For the text-containing cell, return its midpoint in (X, Y) coordinate format. 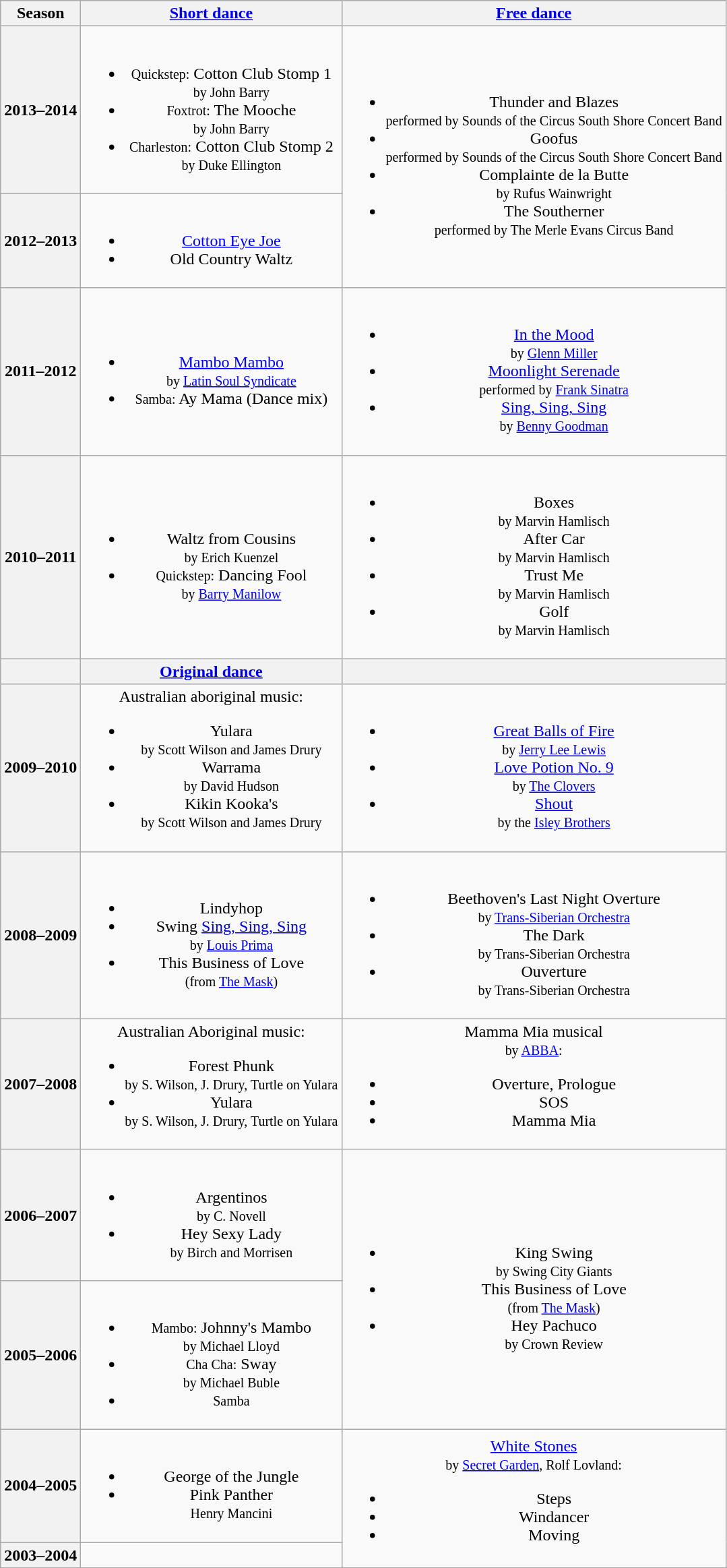
Free dance (534, 13)
Original dance (212, 671)
2003–2004 (40, 1555)
George of the JunglePink Panther Henry Mancini (212, 1486)
Cotton Eye JoeOld Country Waltz (212, 241)
Mamma Mia musical by ABBA: Overture, PrologueSOSMamma Mia (534, 1084)
Mambo: Johnny's Mambo by Michael Lloyd Cha Cha: Sway by Michael Buble Samba (212, 1355)
Waltz from Cousins by Erich Kuenzel Quickstep: Dancing Fool by Barry Manilow (212, 557)
2010–2011 (40, 557)
2012–2013 (40, 241)
Season (40, 13)
Beethoven's Last Night Overture by Trans-Siberian Orchestra The Dark by Trans-Siberian Orchestra Ouverture by Trans-Siberian Orchestra (534, 935)
Boxes by Marvin Hamlisch After Car by Marvin Hamlisch Trust Me by Marvin Hamlisch Golf by Marvin Hamlisch (534, 557)
Great Balls of Fire by Jerry Lee Lewis Love Potion No. 9 by The Clovers Shout by the Isley Brothers (534, 768)
2008–2009 (40, 935)
Mambo Mambo by Latin Soul Syndicate Samba: Ay Mama (Dance mix) (212, 371)
Australian aboriginal music:Yulara by Scott Wilson and James Drury Warrama by David Hudson Kikin Kooka's by Scott Wilson and James Drury (212, 768)
Argentinos by C. Novell Hey Sexy Lady by Birch and Morrisen (212, 1215)
LindyhopSwing Sing, Sing, Sing by Louis Prima This Business of Love (from The Mask) (212, 935)
2013–2014 (40, 110)
Short dance (212, 13)
2011–2012 (40, 371)
2006–2007 (40, 1215)
2009–2010 (40, 768)
2005–2006 (40, 1355)
White Stones by Secret Garden, Rolf Lovland:StepsWindancerMoving (534, 1498)
King Swing by Swing City Giants This Business of Love (from The Mask) Hey Pachuco by Crown Review (534, 1289)
2007–2008 (40, 1084)
In the Mood by Glenn Miller Moonlight Serenade performed by Frank Sinatra Sing, Sing, Sing by Benny Goodman (534, 371)
Quickstep: Cotton Club Stomp 1 by John Barry Foxtrot: The Mooche by John Barry Charleston: Cotton Club Stomp 2 by Duke Ellington (212, 110)
Australian Aboriginal music:Forest Phunk by S. Wilson, J. Drury, Turtle on Yulara Yulara by S. Wilson, J. Drury, Turtle on Yulara (212, 1084)
2004–2005 (40, 1486)
